Find where the given text appears and provide that cell's center as [X, Y] coordinate. 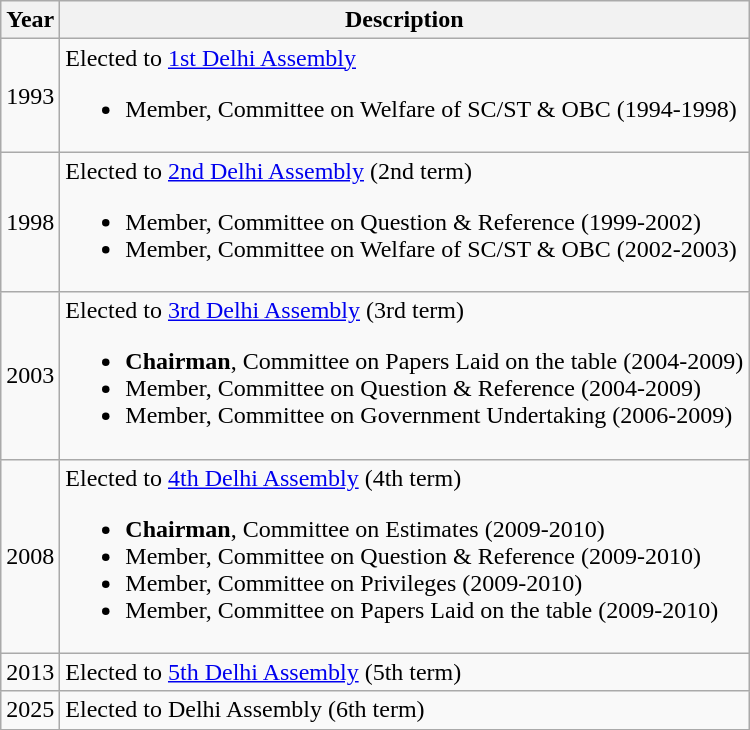
2025 [30, 710]
1993 [30, 96]
Year [30, 20]
Elected to 1st Delhi AssemblyMember, Committee on Welfare of SC/ST & OBC (1994-1998) [404, 96]
2008 [30, 556]
Description [404, 20]
1998 [30, 222]
2013 [30, 672]
Elected to 2nd Delhi Assembly (2nd term)Member, Committee on Question & Reference (1999-2002)Member, Committee on Welfare of SC/ST & OBC (2002-2003) [404, 222]
Elected to 5th Delhi Assembly (5th term) [404, 672]
Elected to Delhi Assembly (6th term) [404, 710]
2003 [30, 376]
